Locate the cell with the specified text and output its [x, y] center coordinate. 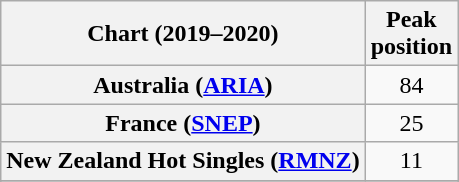
Chart (2019–2020) [183, 34]
France (SNEP) [183, 123]
Peakposition [411, 34]
Australia (ARIA) [183, 85]
New Zealand Hot Singles (RMNZ) [183, 161]
84 [411, 85]
11 [411, 161]
25 [411, 123]
